Capture the cell that displays the provided text and extract its [X, Y] central coordinate. 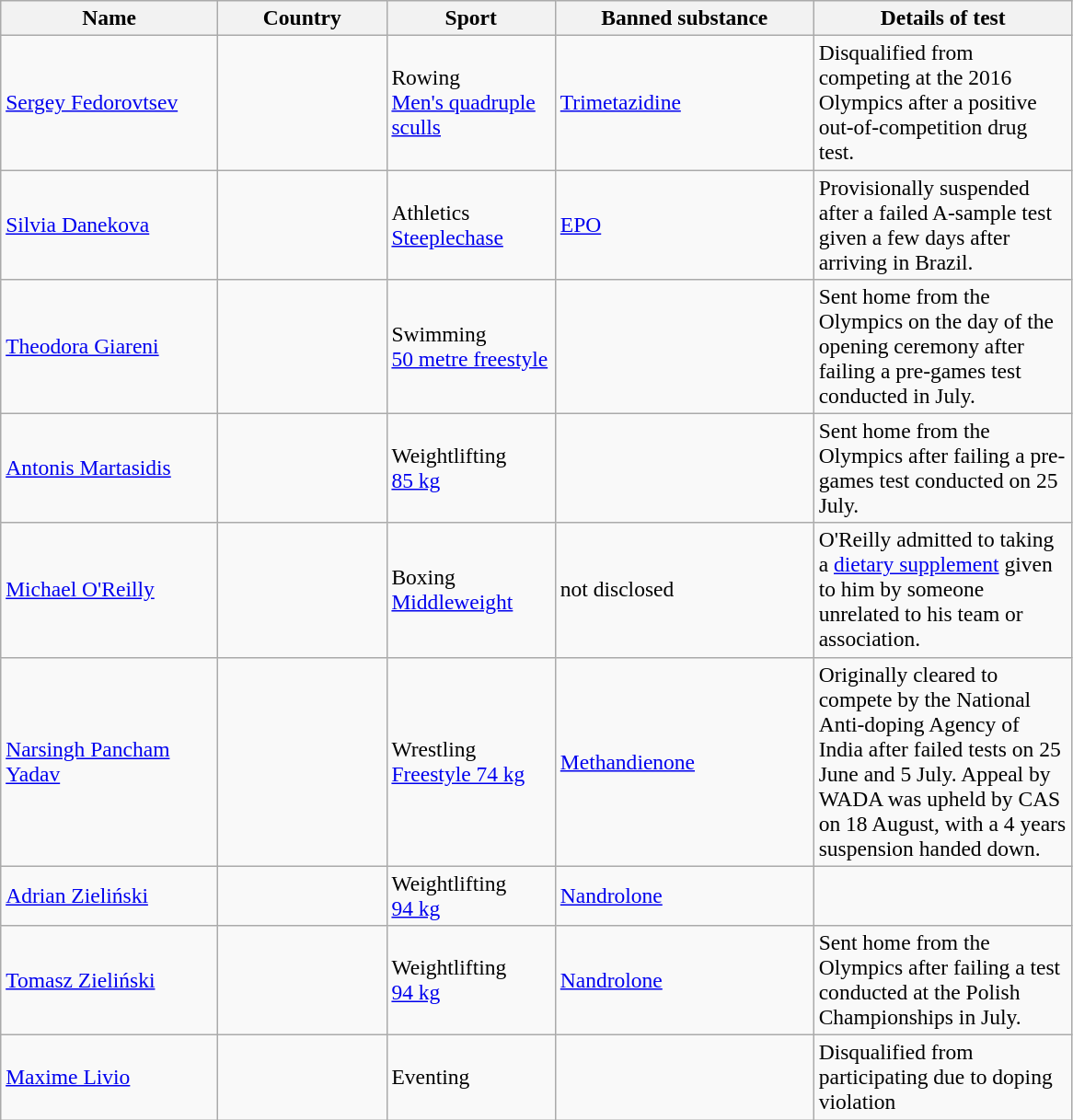
Details of test [942, 17]
Name [110, 17]
Methandienone [685, 762]
Maxime Livio [110, 1077]
Disqualified from participating due to doping violation [942, 1077]
Narsingh Pancham Yadav [110, 762]
Banned substance [685, 17]
Wrestling Freestyle 74 kg [471, 762]
Weightlifting 85 kg [471, 468]
Swimming 50 metre freestyle [471, 346]
Sent home from the Olympics after failing a test conducted at the Polish Championships in July. [942, 979]
Trimetazidine [685, 102]
Athletics Steeplechase [471, 225]
O'Reilly admitted to taking a dietary supplement given to him by someone unrelated to his team or association. [942, 590]
Provisionally suspended after a failed A-sample test given a few days after arriving in Brazil. [942, 225]
not disclosed [685, 590]
Theodora Giareni [110, 346]
Tomasz Zieliński [110, 979]
Sport [471, 17]
Sergey Fedorovtsev [110, 102]
Disqualified from competing at the 2016 Olympics after a positive out-of-competition drug test. [942, 102]
Boxing Middleweight [471, 590]
Country [302, 17]
Silvia Danekova [110, 225]
Antonis Martasidis [110, 468]
Sent home from the Olympics after failing a pre-games test conducted on 25 July. [942, 468]
Adrian Zieliński [110, 896]
Eventing [471, 1077]
Michael O'Reilly [110, 590]
Sent home from the Olympics on the day of the opening ceremony after failing a pre-games test conducted in July. [942, 346]
Rowing Men's quadruple sculls [471, 102]
EPO [685, 225]
